Search for the cell housing the specified text and yield its (x, y) center coordinate. 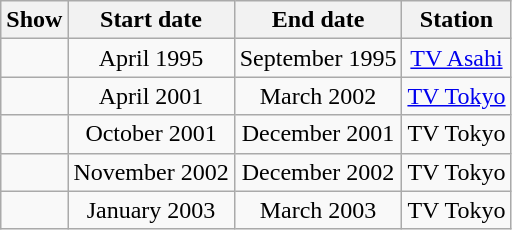
November 2002 (151, 172)
April 1995 (151, 58)
December 2002 (318, 172)
January 2003 (151, 210)
October 2001 (151, 134)
Show (34, 20)
March 2003 (318, 210)
September 1995 (318, 58)
Start date (151, 20)
End date (318, 20)
TV Asahi (456, 58)
December 2001 (318, 134)
March 2002 (318, 96)
Station (456, 20)
April 2001 (151, 96)
